Return [X, Y] of the center of cell containing provided text 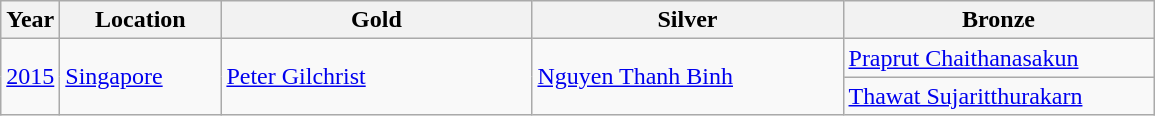
Praprut Chaithanasakun [998, 58]
Silver [688, 20]
Gold [376, 20]
2015 [30, 77]
Location [140, 20]
Singapore [140, 77]
Nguyen Thanh Binh [688, 77]
Thawat Sujaritthurakarn [998, 96]
Peter Gilchrist [376, 77]
Year [30, 20]
Bronze [998, 20]
